Return the [x, y] coordinate for the center point of the cell that contains the specified text.  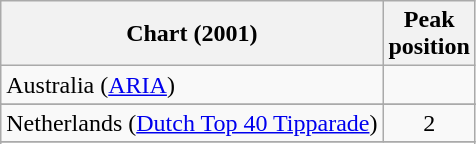
Peakposition [429, 34]
Chart (2001) [192, 34]
Australia (ARIA) [192, 85]
2 [429, 123]
Netherlands (Dutch Top 40 Tipparade) [192, 123]
